For the text-containing cell, return its midpoint in (x, y) coordinate format. 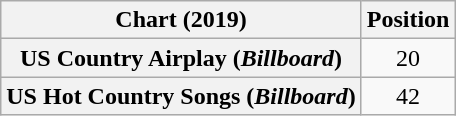
Chart (2019) (181, 20)
42 (408, 96)
US Hot Country Songs (Billboard) (181, 96)
20 (408, 58)
Position (408, 20)
US Country Airplay (Billboard) (181, 58)
